Locate the cell with the specified text and output its (x, y) center coordinate. 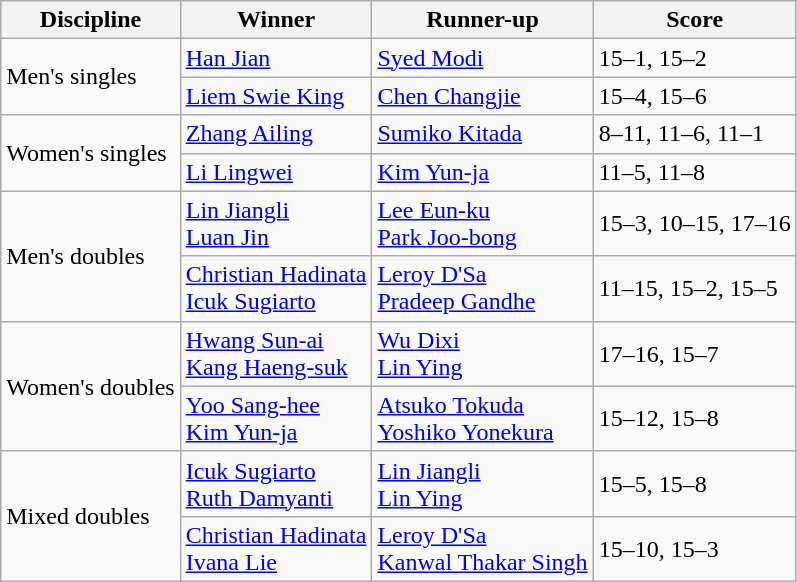
Leroy D'Sa Kanwal Thakar Singh (482, 548)
Women's singles (90, 153)
Score (694, 20)
8–11, 11–6, 11–1 (694, 134)
Men's singles (90, 77)
Mixed doubles (90, 516)
Han Jian (276, 58)
Lee Eun-ku Park Joo-bong (482, 224)
Women's doubles (90, 386)
15–12, 15–8 (694, 418)
Zhang Ailing (276, 134)
Hwang Sun-ai Kang Haeng-suk (276, 354)
Wu Dixi Lin Ying (482, 354)
Sumiko Kitada (482, 134)
17–16, 15–7 (694, 354)
Li Lingwei (276, 172)
Kim Yun-ja (482, 172)
Lin Jiangli Lin Ying (482, 484)
Atsuko Tokuda Yoshiko Yonekura (482, 418)
Christian Hadinata Ivana Lie (276, 548)
15–1, 15–2 (694, 58)
Christian Hadinata Icuk Sugiarto (276, 288)
Discipline (90, 20)
Icuk Sugiarto Ruth Damyanti (276, 484)
Yoo Sang-hee Kim Yun-ja (276, 418)
15–4, 15–6 (694, 96)
11–5, 11–8 (694, 172)
Syed Modi (482, 58)
11–15, 15–2, 15–5 (694, 288)
Liem Swie King (276, 96)
Runner-up (482, 20)
15–10, 15–3 (694, 548)
Chen Changjie (482, 96)
Men's doubles (90, 256)
Leroy D'Sa Pradeep Gandhe (482, 288)
15–5, 15–8 (694, 484)
15–3, 10–15, 17–16 (694, 224)
Winner (276, 20)
Lin Jiangli Luan Jin (276, 224)
